Determine the (x, y) coordinate at the center of the cell enclosing the given text.  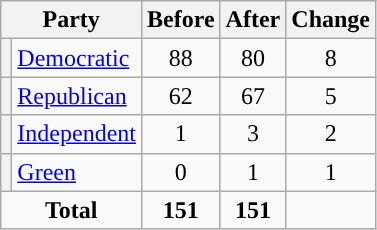
Total (72, 210)
Democratic (77, 58)
Independent (77, 134)
8 (331, 58)
After (253, 20)
2 (331, 134)
62 (180, 96)
Change (331, 20)
88 (180, 58)
Green (77, 172)
Party (72, 20)
0 (180, 172)
5 (331, 96)
Republican (77, 96)
Before (180, 20)
80 (253, 58)
67 (253, 96)
3 (253, 134)
